Output the [X, Y] coordinate of the center of the cell containing the given text.  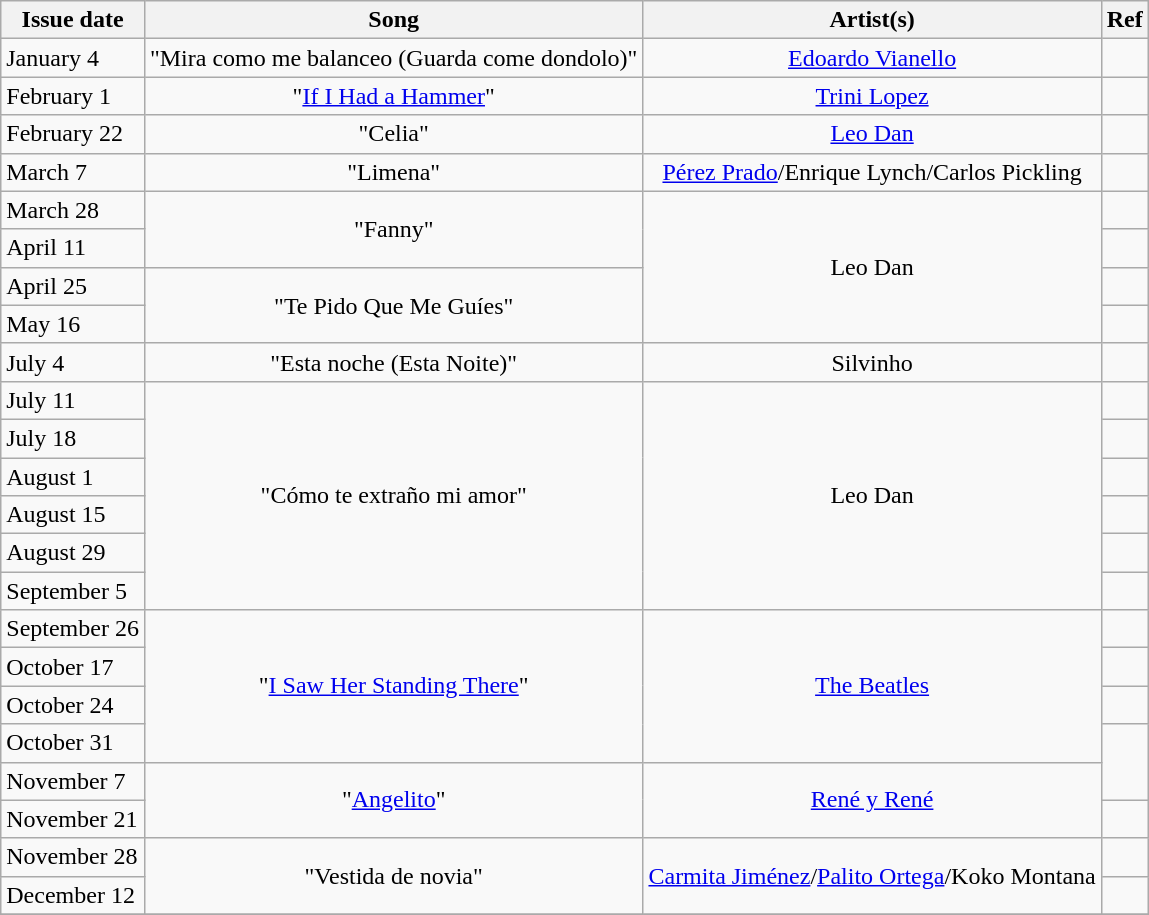
March 7 [73, 172]
Ref [1124, 20]
"Vestida de novia" [393, 876]
"Celia" [393, 134]
July 11 [73, 400]
Pérez Prado/Enrique Lynch/Carlos Pickling [872, 172]
Silvinho [872, 362]
Song [393, 20]
Issue date [73, 20]
"Mira como me balanceo (Guarda come dondolo)" [393, 58]
May 16 [73, 324]
October 31 [73, 743]
René y René [872, 800]
Trini Lopez [872, 96]
"If I Had a Hammer" [393, 96]
Carmita Jiménez/Palito Ortega/Koko Montana [872, 876]
April 25 [73, 286]
Artist(s) [872, 20]
July 4 [73, 362]
November 7 [73, 781]
January 4 [73, 58]
October 24 [73, 705]
Edoardo Vianello [872, 58]
September 5 [73, 591]
"Fanny" [393, 229]
"Cómo te extraño mi amor" [393, 495]
March 28 [73, 210]
December 12 [73, 895]
"Te Pido Que Me Guíes" [393, 305]
September 26 [73, 629]
July 18 [73, 438]
November 28 [73, 857]
February 1 [73, 96]
"Angelito" [393, 800]
November 21 [73, 819]
August 29 [73, 553]
April 11 [73, 248]
"I Saw Her Standing There" [393, 686]
"Limena" [393, 172]
October 17 [73, 667]
February 22 [73, 134]
August 15 [73, 515]
"Esta noche (Esta Noite)" [393, 362]
The Beatles [872, 686]
August 1 [73, 477]
